Provide the (x, y) coordinate of the cell's center where the given text is located.  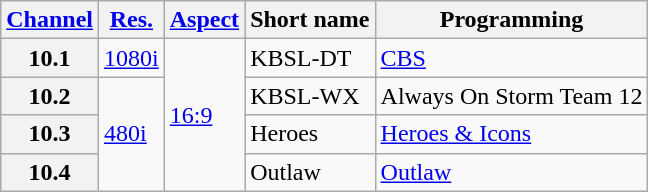
Always On Storm Team 12 (512, 96)
KBSL-DT (310, 58)
CBS (512, 58)
Programming (512, 20)
16:9 (204, 115)
10.2 (50, 96)
Aspect (204, 20)
10.4 (50, 172)
1080i (132, 58)
KBSL-WX (310, 96)
10.1 (50, 58)
Channel (50, 20)
Heroes (310, 134)
10.3 (50, 134)
Short name (310, 20)
480i (132, 134)
Res. (132, 20)
Heroes & Icons (512, 134)
